For the text-containing cell, return its midpoint in [x, y] coordinate format. 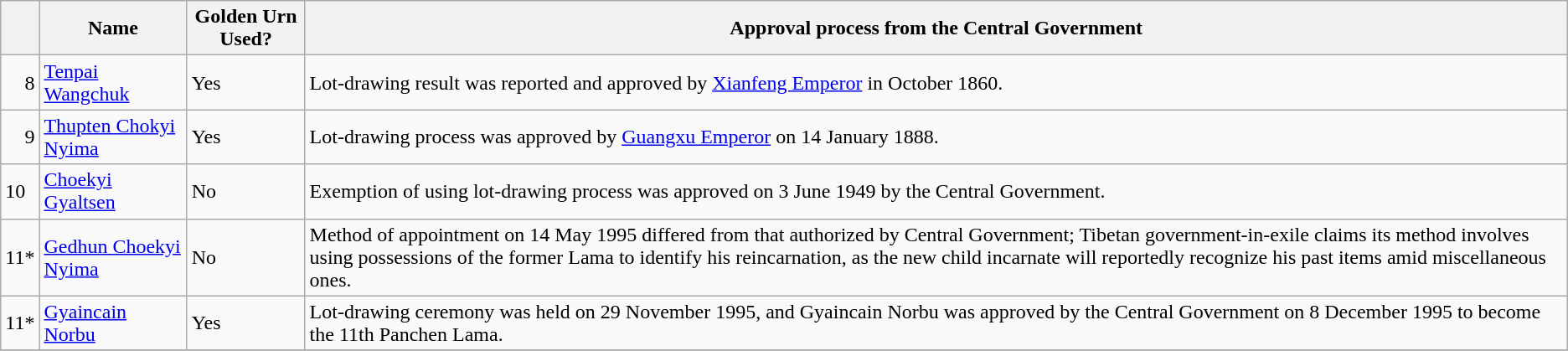
Approval process from the Central Government [936, 28]
Golden Urn Used? [246, 28]
Choekyi Gyaltsen [113, 191]
Name [113, 28]
Tenpai Wangchuk [113, 82]
Gyaincain Norbu [113, 323]
Lot-drawing result was reported and approved by Xianfeng Emperor in October 1860. [936, 82]
8 [20, 82]
Gedhun Choekyi Nyima [113, 257]
Lot-drawing process was approved by Guangxu Emperor on 14 January 1888. [936, 137]
9 [20, 137]
Exemption of using lot-drawing process was approved on 3 June 1949 by the Central Government. [936, 191]
10 [20, 191]
Thupten Chokyi Nyima [113, 137]
